Pinpoint the cell where the given text exists, returning its (x, y) midpoint coordinate. 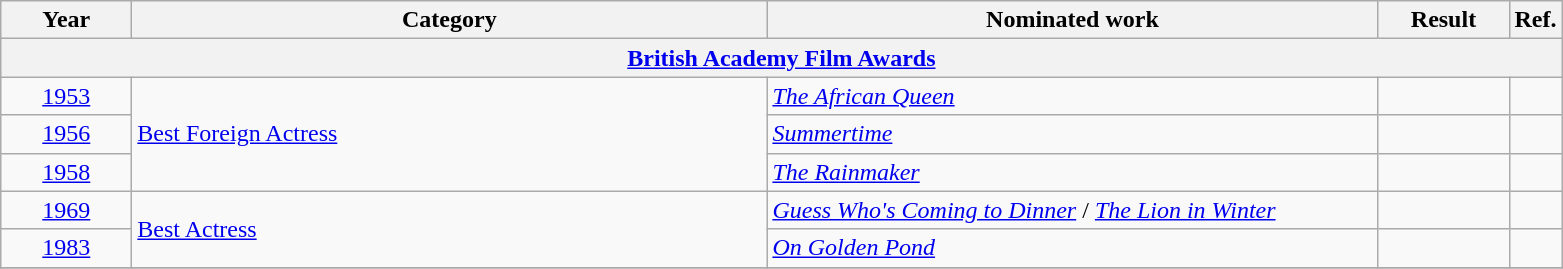
Best Foreign Actress (450, 134)
Nominated work (1072, 20)
Year (66, 20)
Summertime (1072, 134)
1958 (66, 172)
The Rainmaker (1072, 172)
1956 (66, 134)
Category (450, 20)
Ref. (1536, 20)
1969 (66, 210)
Result (1444, 20)
1983 (66, 248)
The African Queen (1072, 96)
British Academy Film Awards (782, 58)
Guess Who's Coming to Dinner / The Lion in Winter (1072, 210)
Best Actress (450, 229)
1953 (66, 96)
On Golden Pond (1072, 248)
